Detect which cell encompasses the target text, then output its (X, Y) center coordinate. 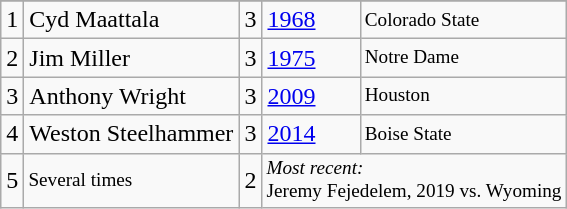
Most recent:Jeremy Fejedelem, 2019 vs. Wyoming (414, 180)
1975 (311, 58)
Colorado State (463, 20)
Cyd Maattala (132, 20)
1 (12, 20)
Weston Steelhammer (132, 134)
1968 (311, 20)
Several times (132, 180)
2014 (311, 134)
5 (12, 180)
4 (12, 134)
Jim Miller (132, 58)
Notre Dame (463, 58)
Boise State (463, 134)
Anthony Wright (132, 96)
2009 (311, 96)
Houston (463, 96)
